Pinpoint the cell where the given text exists, returning its [x, y] midpoint coordinate. 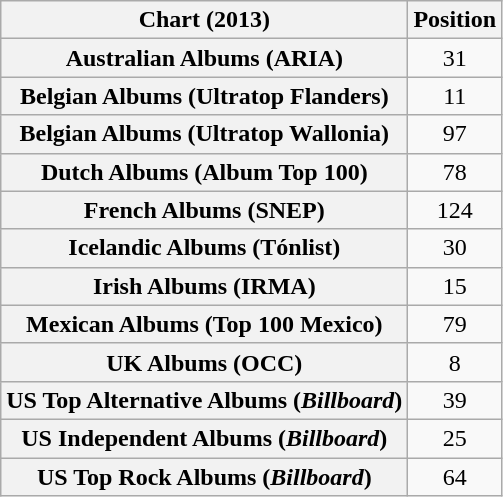
Dutch Albums (Album Top 100) [204, 172]
97 [455, 134]
30 [455, 248]
11 [455, 96]
Irish Albums (IRMA) [204, 286]
Mexican Albums (Top 100 Mexico) [204, 324]
Icelandic Albums (Tónlist) [204, 248]
78 [455, 172]
Belgian Albums (Ultratop Wallonia) [204, 134]
8 [455, 362]
French Albums (SNEP) [204, 210]
Australian Albums (ARIA) [204, 58]
US Independent Albums (Billboard) [204, 438]
25 [455, 438]
64 [455, 477]
Belgian Albums (Ultratop Flanders) [204, 96]
Chart (2013) [204, 20]
UK Albums (OCC) [204, 362]
79 [455, 324]
124 [455, 210]
US Top Alternative Albums (Billboard) [204, 400]
Position [455, 20]
39 [455, 400]
31 [455, 58]
15 [455, 286]
US Top Rock Albums (Billboard) [204, 477]
